Find where the given text appears and provide that cell's center as (X, Y) coordinate. 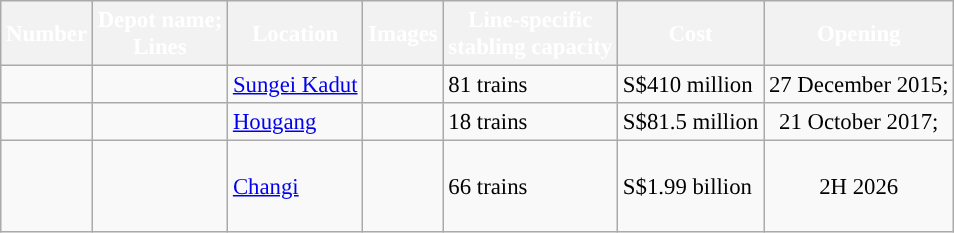
27 December 2015; (859, 85)
Sungei Kadut (296, 85)
Number (47, 34)
66 trains (530, 187)
2H 2026 (859, 187)
81 trains (530, 85)
S$1.99 billion (691, 187)
Images (403, 34)
Depot name;Lines (160, 34)
Opening (859, 34)
Line-specificstabling capacity (530, 34)
18 trains (530, 122)
Location (296, 34)
Cost (691, 34)
S$81.5 million (691, 122)
21 October 2017; (859, 122)
Hougang (296, 122)
Changi (296, 187)
S$410 million (691, 85)
